Find where the given text appears and provide that cell's center as (x, y) coordinate. 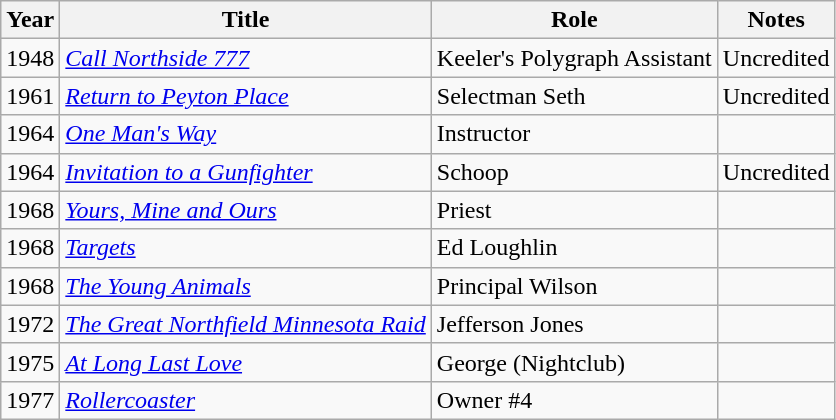
Owner #4 (574, 400)
Invitation to a Gunfighter (246, 172)
Year (30, 20)
Selectman Seth (574, 96)
The Young Animals (246, 286)
Yours, Mine and Ours (246, 210)
One Man's Way (246, 134)
George (Nightclub) (574, 362)
Targets (246, 248)
The Great Northfield Minnesota Raid (246, 324)
1977 (30, 400)
Return to Peyton Place (246, 96)
At Long Last Love (246, 362)
Principal Wilson (574, 286)
1975 (30, 362)
Rollercoaster (246, 400)
1961 (30, 96)
1948 (30, 58)
Priest (574, 210)
Schoop (574, 172)
Ed Loughlin (574, 248)
Instructor (574, 134)
Jefferson Jones (574, 324)
Call Northside 777 (246, 58)
Notes (776, 20)
Keeler's Polygraph Assistant (574, 58)
Title (246, 20)
1972 (30, 324)
Role (574, 20)
